Identify which cell holds the provided text, then report its (X, Y) central coordinate. 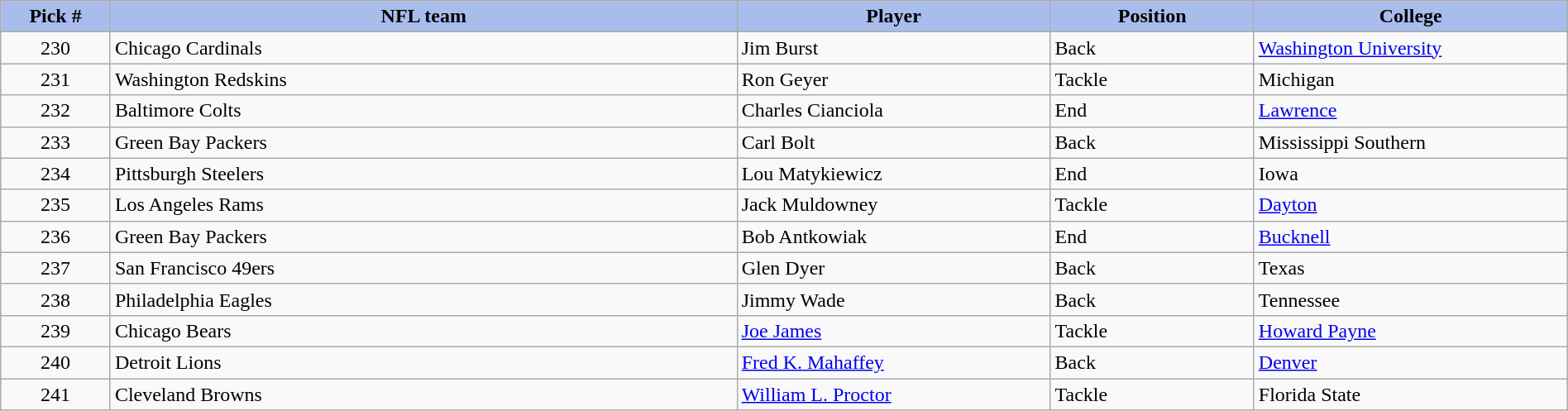
Howard Payne (1411, 331)
Chicago Cardinals (423, 48)
Baltimore Colts (423, 111)
Pick # (56, 17)
Carl Bolt (893, 142)
Tennessee (1411, 299)
Lou Matykiewicz (893, 174)
Jimmy Wade (893, 299)
Iowa (1411, 174)
College (1411, 17)
Bucknell (1411, 237)
240 (56, 362)
Texas (1411, 268)
241 (56, 394)
238 (56, 299)
San Francisco 49ers (423, 268)
Jim Burst (893, 48)
NFL team (423, 17)
Pittsburgh Steelers (423, 174)
Denver (1411, 362)
Mississippi Southern (1411, 142)
237 (56, 268)
236 (56, 237)
Player (893, 17)
Cleveland Browns (423, 394)
Michigan (1411, 79)
Washington Redskins (423, 79)
235 (56, 205)
Position (1152, 17)
230 (56, 48)
Glen Dyer (893, 268)
Jack Muldowney (893, 205)
William L. Proctor (893, 394)
231 (56, 79)
Detroit Lions (423, 362)
Dayton (1411, 205)
239 (56, 331)
Lawrence (1411, 111)
Fred K. Mahaffey (893, 362)
Bob Antkowiak (893, 237)
Philadelphia Eagles (423, 299)
234 (56, 174)
Ron Geyer (893, 79)
233 (56, 142)
Charles Cianciola (893, 111)
Chicago Bears (423, 331)
Washington University (1411, 48)
Joe James (893, 331)
232 (56, 111)
Florida State (1411, 394)
Los Angeles Rams (423, 205)
